Extract the (x, y) coordinate from the center of the cell holding the provided text.  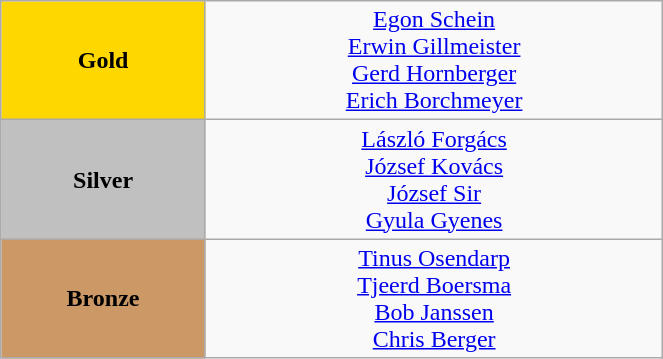
Egon ScheinErwin GillmeisterGerd HornbergerErich Borchmeyer (434, 60)
Bronze (104, 298)
Tinus OsendarpTjeerd BoersmaBob JanssenChris Berger (434, 298)
Gold (104, 60)
László ForgácsJózsef KovácsJózsef SirGyula Gyenes (434, 180)
Silver (104, 180)
